Determine the (x, y) coordinate at the center of the cell enclosing the given text.  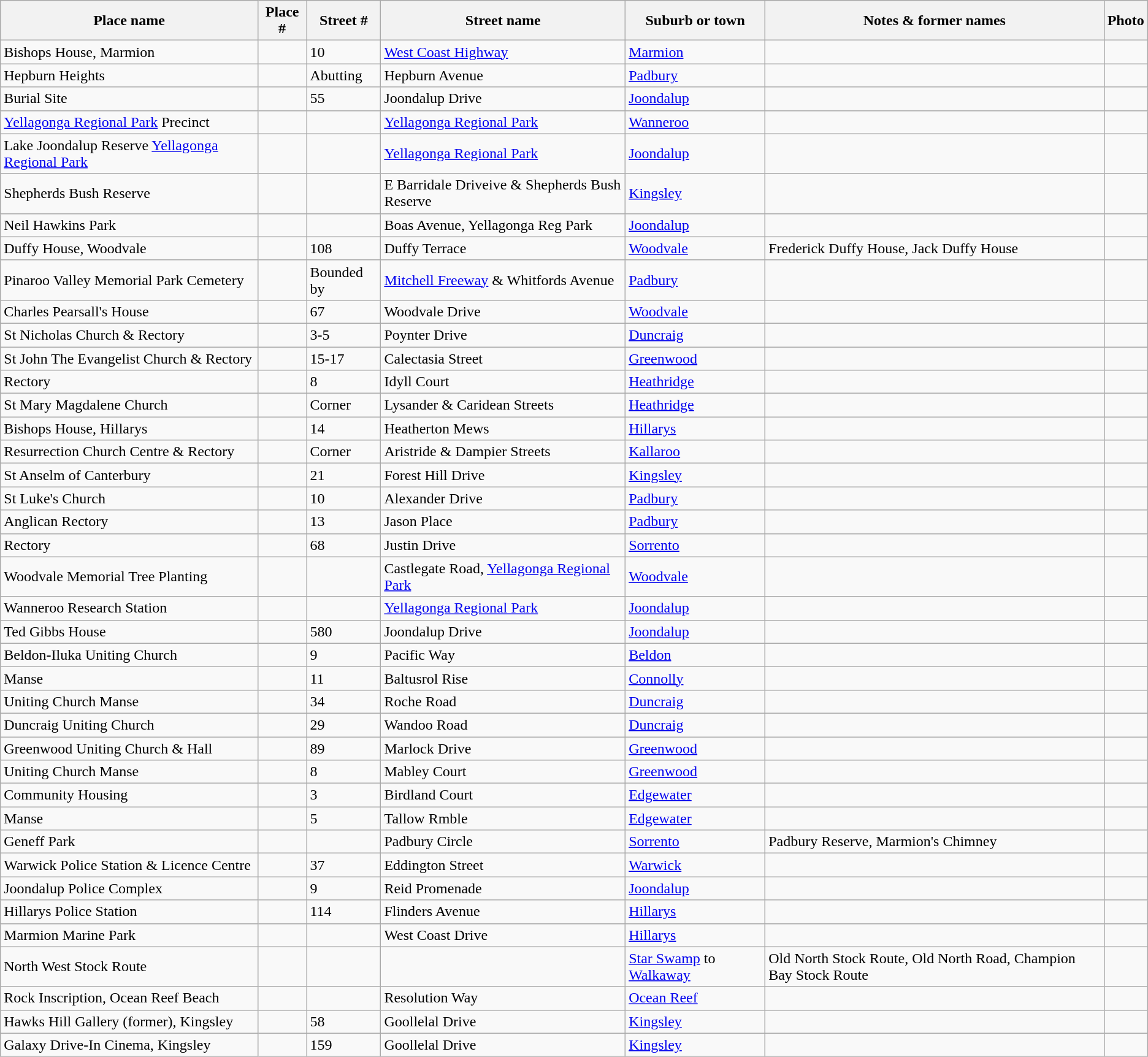
Resolution Way (503, 998)
58 (343, 1021)
67 (343, 311)
Beldon-Iluka Uniting Church (129, 655)
89 (343, 749)
Boas Avenue, Yellagonga Reg Park (503, 225)
Hepburn Avenue (503, 75)
29 (343, 725)
15-17 (343, 359)
Abutting (343, 75)
Wanneroo Research Station (129, 608)
St Luke's Church (129, 498)
Baltusrol Rise (503, 678)
Bounded by (343, 280)
Hillarys Police Station (129, 912)
Poynter Drive (503, 335)
Wanneroo (695, 122)
Greenwood Uniting Church & Hall (129, 749)
Hawks Hill Gallery (former), Kingsley (129, 1021)
55 (343, 99)
68 (343, 545)
108 (343, 248)
Flinders Avenue (503, 912)
Mabley Court (503, 772)
Notes & former names (935, 21)
Bishops House, Marmion (129, 52)
13 (343, 522)
Resurrection Church Centre & Rectory (129, 452)
St John The Evangelist Church & Rectory (129, 359)
Warwick Police Station & Licence Centre (129, 865)
Marlock Drive (503, 749)
Burial Site (129, 99)
Duncraig Uniting Church (129, 725)
11 (343, 678)
Beldon (695, 655)
Anglican Rectory (129, 522)
Joondalup Police Complex (129, 888)
Bishops House, Hillarys (129, 429)
Street name (503, 21)
West Coast Highway (503, 52)
Hepburn Heights (129, 75)
Reid Promenade (503, 888)
Justin Drive (503, 545)
Galaxy Drive-In Cinema, Kingsley (129, 1045)
Connolly (695, 678)
Alexander Drive (503, 498)
Woodvale Drive (503, 311)
159 (343, 1045)
Place # (282, 21)
Forest Hill Drive (503, 475)
Calectasia Street (503, 359)
St Anselm of Canterbury (129, 475)
3-5 (343, 335)
Padbury Circle (503, 842)
Rock Inscription, Ocean Reef Beach (129, 998)
580 (343, 632)
Suburb or town (695, 21)
Community Housing (129, 795)
Marmion Marine Park (129, 935)
E Barridale Driveive & Shepherds Bush Reserve (503, 194)
West Coast Drive (503, 935)
Pinaroo Valley Memorial Park Cemetery (129, 280)
34 (343, 701)
37 (343, 865)
Jason Place (503, 522)
Shepherds Bush Reserve (129, 194)
114 (343, 912)
Ocean Reef (695, 998)
3 (343, 795)
Neil Hawkins Park (129, 225)
Photo (1126, 21)
Lake Joondalup Reserve Yellagonga Regional Park (129, 153)
Idyll Court (503, 382)
Pacific Way (503, 655)
5 (343, 819)
St Mary Magdalene Church (129, 405)
Duffy House, Woodvale (129, 248)
Lysander & Caridean Streets (503, 405)
Frederick Duffy House, Jack Duffy House (935, 248)
Eddington Street (503, 865)
Duffy Terrace (503, 248)
St Nicholas Church & Rectory (129, 335)
Charles Pearsall's House (129, 311)
Street # (343, 21)
Woodvale Memorial Tree Planting (129, 576)
Padbury Reserve, Marmion's Chimney (935, 842)
Tallow Rmble (503, 819)
Aristride & Dampier Streets (503, 452)
Marmion (695, 52)
Roche Road (503, 701)
Place name (129, 21)
Wandoo Road (503, 725)
Birdland Court (503, 795)
21 (343, 475)
Old North Stock Route, Old North Road, Champion Bay Stock Route (935, 966)
Ted Gibbs House (129, 632)
Yellagonga Regional Park Precinct (129, 122)
14 (343, 429)
Warwick (695, 865)
Castlegate Road, Yellagonga Regional Park (503, 576)
Heatherton Mews (503, 429)
Mitchell Freeway & Whitfords Avenue (503, 280)
Star Swamp to Walkaway (695, 966)
Geneff Park (129, 842)
Kallaroo (695, 452)
North West Stock Route (129, 966)
